Return the (X, Y) coordinate for the center point of the cell that contains the specified text.  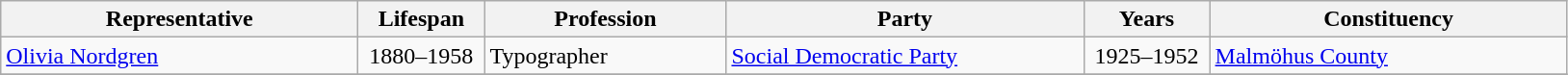
Lifespan (422, 19)
Representative (179, 19)
Years (1146, 19)
Olivia Nordgren (179, 56)
Profession (605, 19)
Typographer (605, 56)
1880–1958 (422, 56)
Party (905, 19)
Malmöhus County (1389, 56)
Constituency (1389, 19)
Social Democratic Party (905, 56)
1925–1952 (1146, 56)
